From the cell containing the given text, extract its center point as (x, y) coordinate. 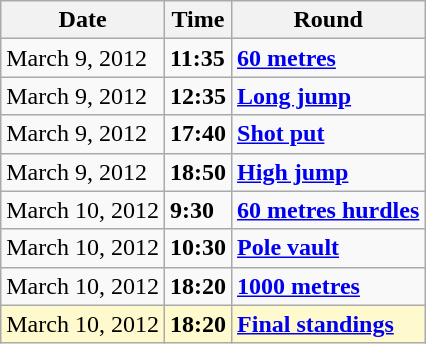
10:30 (198, 248)
Date (83, 20)
11:35 (198, 58)
High jump (328, 172)
1000 metres (328, 286)
Pole vault (328, 248)
12:35 (198, 96)
60 metres hurdles (328, 210)
Final standings (328, 324)
Time (198, 20)
18:50 (198, 172)
Shot put (328, 134)
60 metres (328, 58)
17:40 (198, 134)
Round (328, 20)
9:30 (198, 210)
Long jump (328, 96)
